Scan for the cell matching the given text and deliver its (X, Y) coordinate at center. 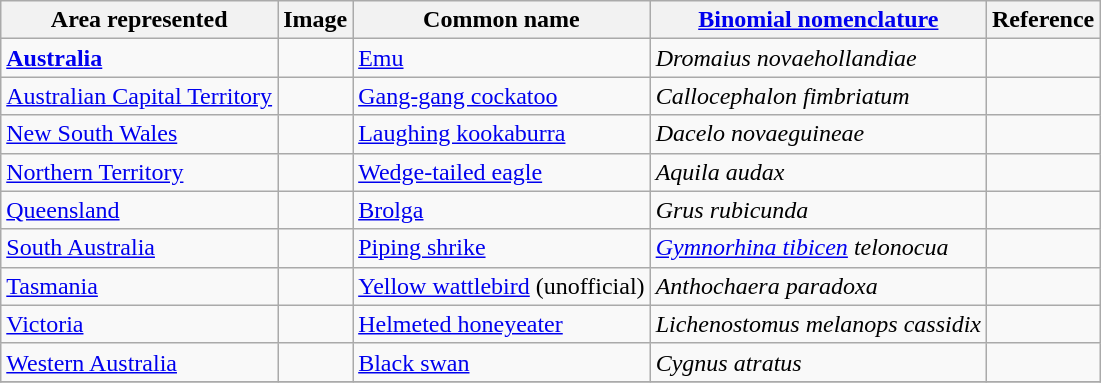
New South Wales (140, 134)
Victoria (140, 324)
Gymnorhina tibicen telonocua (818, 248)
Brolga (502, 210)
Laughing kookaburra (502, 134)
Dromaius novaehollandiae (818, 58)
Reference (1044, 20)
Area represented (140, 20)
Western Australia (140, 362)
Northern Territory (140, 172)
Black swan (502, 362)
Dacelo novaeguineae (818, 134)
Cygnus atratus (818, 362)
Lichenostomus melanops cassidix (818, 324)
Emu (502, 58)
Callocephalon fimbriatum (818, 96)
Piping shrike (502, 248)
Wedge-tailed eagle (502, 172)
Australia (140, 58)
Aquila audax (818, 172)
Australian Capital Territory (140, 96)
Yellow wattlebird (unofficial) (502, 286)
Image (316, 20)
Anthochaera paradoxa (818, 286)
Grus rubicunda (818, 210)
Queensland (140, 210)
South Australia (140, 248)
Helmeted honeyeater (502, 324)
Common name (502, 20)
Tasmania (140, 286)
Binomial nomenclature (818, 20)
Gang-gang cockatoo (502, 96)
